Determine the (X, Y) coordinate at the center of the cell enclosing the given text.  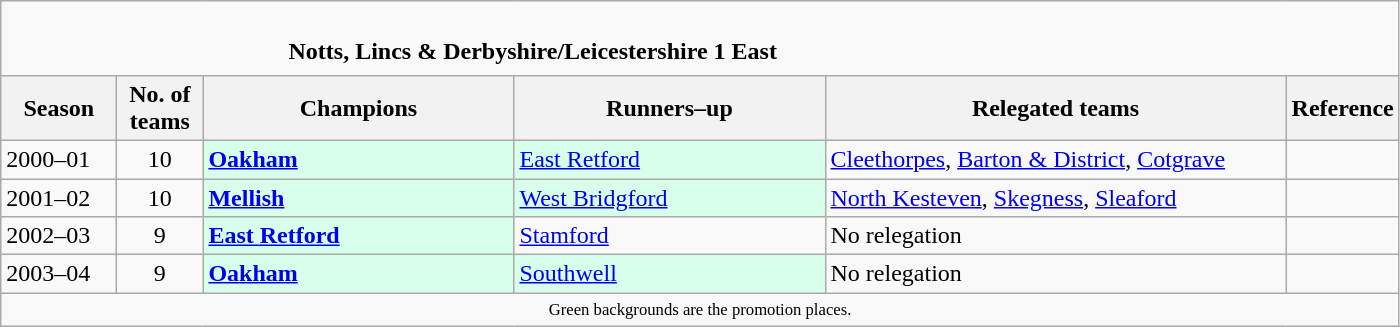
Southwell (670, 274)
2003–04 (59, 274)
2002–03 (59, 236)
West Bridgford (670, 197)
Stamford (670, 236)
Champions (358, 108)
No. of teams (160, 108)
Relegated teams (1056, 108)
Runners–up (670, 108)
2001–02 (59, 197)
Green backgrounds are the promotion places. (700, 310)
Season (59, 108)
2000–01 (59, 159)
Reference (1342, 108)
Cleethorpes, Barton & District, Cotgrave (1056, 159)
Mellish (358, 197)
North Kesteven, Skegness, Sleaford (1056, 197)
